Search for the cell housing the specified text and yield its (x, y) center coordinate. 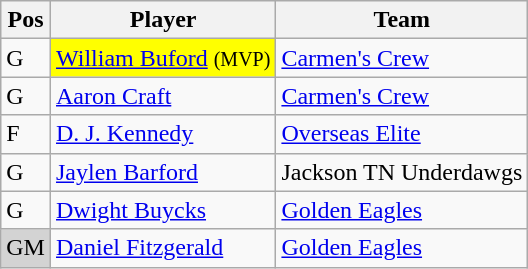
Jackson TN Underdawgs (402, 172)
Pos (26, 20)
Player (162, 20)
Team (402, 20)
Dwight Buycks (162, 210)
GM (26, 248)
Aaron Craft (162, 96)
William Buford (MVP) (162, 58)
F (26, 134)
Jaylen Barford (162, 172)
Overseas Elite (402, 134)
D. J. Kennedy (162, 134)
Daniel Fitzgerald (162, 248)
